Capture the cell that displays the provided text and extract its (X, Y) central coordinate. 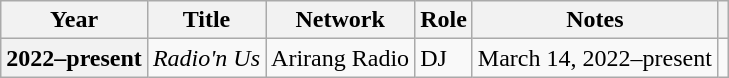
Notes (594, 20)
Radio'n Us (206, 58)
Title (206, 20)
Arirang Radio (340, 58)
Year (74, 20)
2022–present (74, 58)
Network (340, 20)
March 14, 2022–present (594, 58)
DJ (444, 58)
Role (444, 20)
